Extract the [x, y] coordinate from the center of the cell holding the provided text.  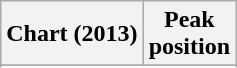
Chart (2013) [72, 34]
Peakposition [189, 34]
